Detect which cell encompasses the target text, then output its (X, Y) center coordinate. 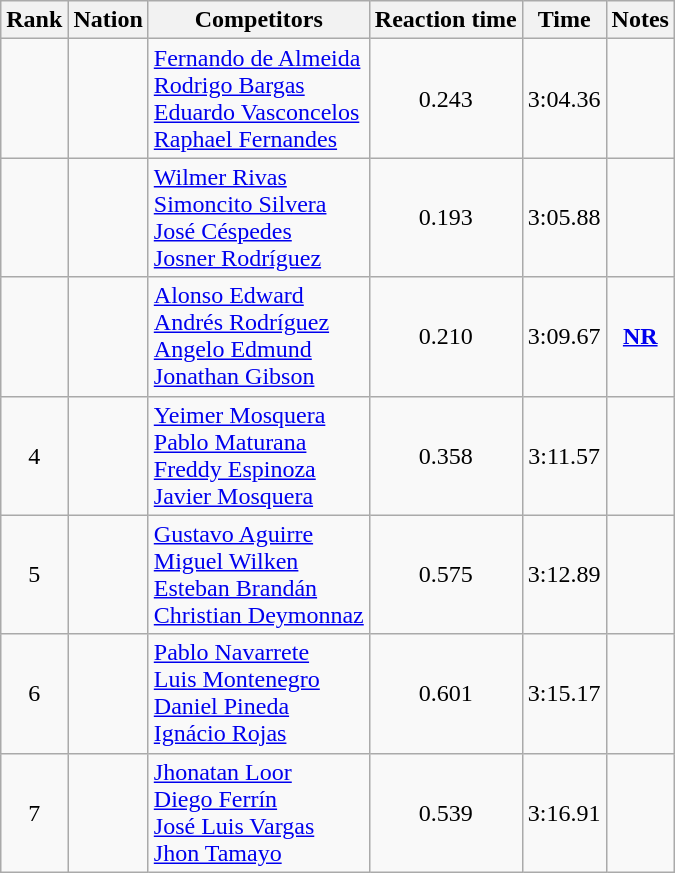
NR (640, 336)
0.539 (446, 812)
Yeimer MosqueraPablo MaturanaFreddy EspinozaJavier Mosquera (258, 456)
6 (34, 694)
5 (34, 574)
Jhonatan LoorDiego FerrínJosé Luis VargasJhon Tamayo (258, 812)
Nation (108, 20)
3:12.89 (564, 574)
Competitors (258, 20)
0.575 (446, 574)
3:05.88 (564, 218)
Time (564, 20)
Gustavo AguirreMiguel WilkenEsteban BrandánChristian Deymonnaz (258, 574)
Alonso EdwardAndrés RodríguezAngelo EdmundJonathan Gibson (258, 336)
0.243 (446, 98)
Notes (640, 20)
3:16.91 (564, 812)
7 (34, 812)
Pablo NavarreteLuis MontenegroDaniel PinedaIgnácio Rojas (258, 694)
Rank (34, 20)
0.210 (446, 336)
3:15.17 (564, 694)
Reaction time (446, 20)
Fernando de AlmeidaRodrigo BargasEduardo VasconcelosRaphael Fernandes (258, 98)
Wilmer RivasSimoncito SilveraJosé CéspedesJosner Rodríguez (258, 218)
0.358 (446, 456)
3:09.67 (564, 336)
3:04.36 (564, 98)
3:11.57 (564, 456)
4 (34, 456)
0.193 (446, 218)
0.601 (446, 694)
